Return (X, Y) of the center of cell containing provided text 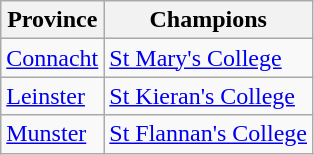
Champions (208, 20)
Connacht (52, 58)
Munster (52, 134)
St Flannan's College (208, 134)
St Kieran's College (208, 96)
Province (52, 20)
Leinster (52, 96)
St Mary's College (208, 58)
